Scan for the cell matching the given text and deliver its (x, y) coordinate at center. 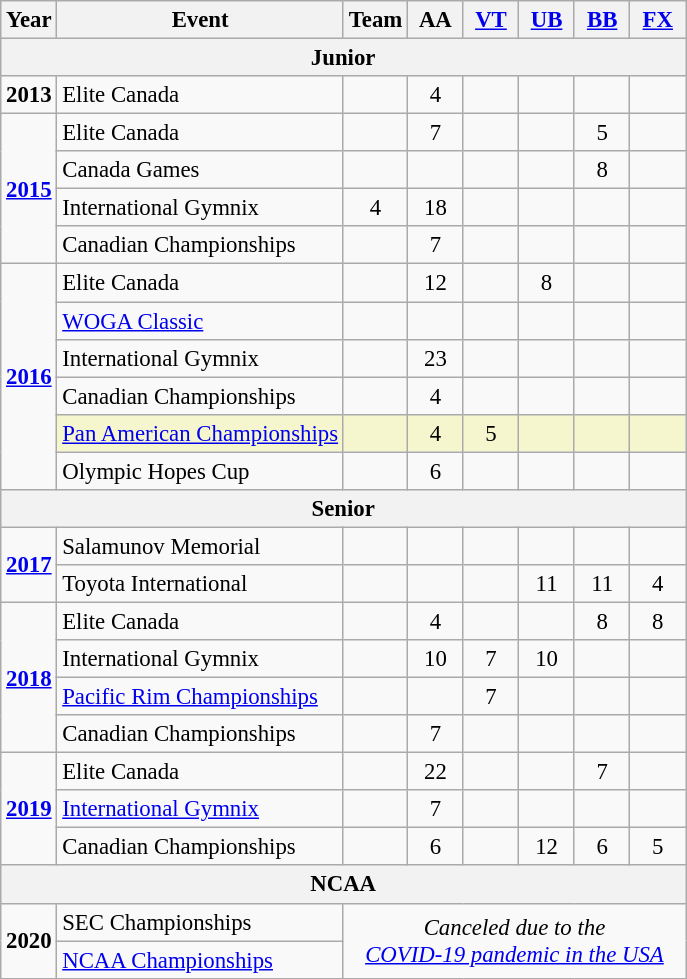
BB (602, 20)
NCAA Championships (200, 960)
2020 (29, 940)
Salamunov Memorial (200, 546)
UB (547, 20)
Canada Games (200, 170)
2019 (29, 810)
Senior (344, 509)
2013 (29, 95)
2016 (29, 377)
NCAA (344, 885)
Toyota International (200, 584)
22 (436, 772)
Junior (344, 58)
23 (436, 358)
Team (375, 20)
Canceled due to theCOVID-19 pandemic in the USA (514, 940)
Event (200, 20)
FX (658, 20)
WOGA Classic (200, 321)
2017 (29, 564)
2018 (29, 677)
Pacific Rim Championships (200, 697)
AA (436, 20)
Olympic Hopes Cup (200, 471)
Year (29, 20)
Pan American Championships (200, 433)
VT (491, 20)
18 (436, 208)
SEC Championships (200, 922)
2015 (29, 189)
